Pinpoint the cell where the given text exists, returning its (X, Y) midpoint coordinate. 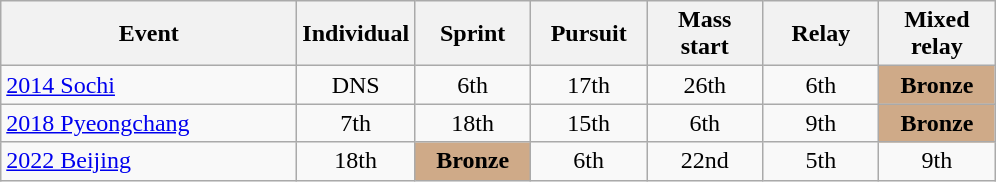
Sprint (473, 34)
22nd (705, 161)
2022 Beijing (149, 161)
7th (356, 123)
17th (589, 85)
5th (821, 161)
Mixed relay (937, 34)
Mass start (705, 34)
15th (589, 123)
2018 Pyeongchang (149, 123)
26th (705, 85)
Event (149, 34)
DNS (356, 85)
2014 Sochi (149, 85)
Individual (356, 34)
Pursuit (589, 34)
Relay (821, 34)
